Return (x, y) of the center of cell containing provided text 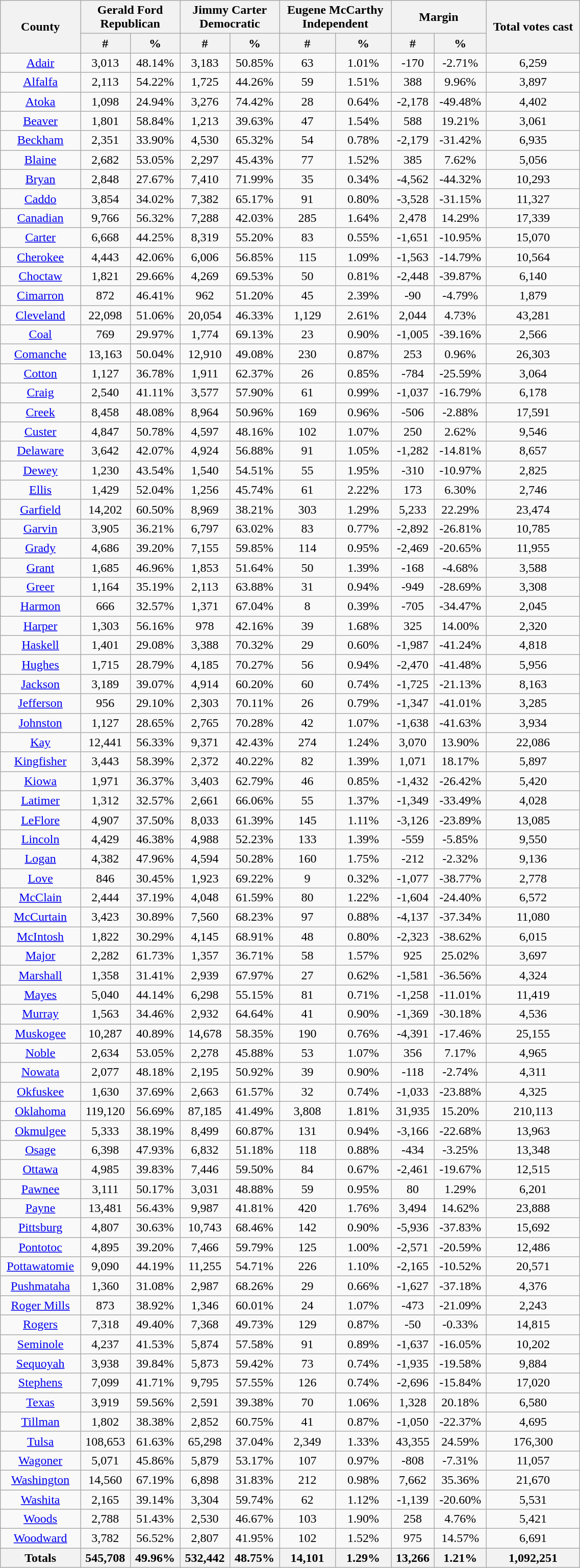
58 (307, 956)
4,914 (205, 684)
4,686 (106, 548)
0.71% (363, 995)
3,189 (106, 684)
5,420 (533, 781)
-30.18% (460, 1014)
Love (41, 878)
18.17% (460, 762)
Lincoln (41, 839)
7,368 (205, 1325)
59.56% (155, 1402)
-37.83% (460, 1228)
53.17% (255, 1460)
0.39% (363, 606)
61.59% (255, 898)
1,971 (106, 781)
81 (307, 995)
Stephens (41, 1383)
7,382 (205, 198)
51.18% (255, 1150)
14,560 (106, 1480)
42.06% (155, 257)
36.21% (155, 528)
1,164 (106, 587)
1,213 (205, 121)
2,848 (106, 179)
2,682 (106, 160)
2,939 (205, 975)
-1,581 (413, 975)
-24.40% (460, 898)
29.66% (155, 276)
4,429 (106, 839)
Garfield (41, 509)
37.04% (255, 1441)
1,802 (106, 1422)
5,956 (533, 665)
Ottawa (41, 1169)
Woodward (41, 1538)
61.39% (255, 820)
6,797 (205, 528)
1,685 (106, 568)
23,888 (533, 1208)
59.74% (255, 1499)
3,111 (106, 1189)
39.84% (155, 1363)
11,057 (533, 1460)
-4.79% (460, 296)
119,120 (106, 1111)
-2,323 (413, 937)
68.46% (255, 1228)
2.61% (363, 315)
2,932 (205, 1014)
13,163 (106, 354)
-34.47% (460, 606)
57.58% (255, 1344)
2,788 (106, 1519)
2,444 (106, 898)
McClain (41, 898)
23 (307, 335)
23,474 (533, 509)
-31.15% (460, 198)
39.83% (155, 1169)
-2,470 (413, 665)
34.46% (155, 1014)
62.37% (255, 373)
1,879 (533, 296)
-39.87% (460, 276)
-705 (413, 606)
2,566 (533, 335)
Harmon (41, 606)
30.45% (155, 878)
1,357 (205, 956)
22.29% (460, 509)
26,303 (533, 354)
-17.46% (460, 1033)
54.71% (255, 1267)
2,349 (307, 1441)
-41.48% (460, 665)
37.69% (155, 1092)
97 (307, 917)
0.97% (363, 1460)
17,591 (533, 412)
4,988 (205, 839)
22,086 (533, 742)
3,064 (533, 373)
9.96% (460, 82)
Johnston (41, 723)
McIntosh (41, 937)
9,090 (106, 1267)
48.18% (155, 1072)
60.50% (155, 509)
48.14% (155, 63)
1.95% (363, 470)
1,256 (205, 490)
3,577 (205, 393)
-19.58% (460, 1363)
-16.79% (460, 393)
388 (413, 82)
-506 (413, 412)
27.67% (155, 179)
2,852 (205, 1422)
1.22% (363, 898)
17,339 (533, 218)
-434 (413, 1150)
3,897 (533, 82)
Jefferson (41, 703)
Caddo (41, 198)
5,879 (205, 1460)
1.75% (363, 858)
15,692 (533, 1228)
7,155 (205, 548)
3,854 (106, 198)
8,458 (106, 412)
15.20% (460, 1111)
2,195 (205, 1072)
Adair (41, 63)
Woods (41, 1519)
-1,037 (413, 393)
Texas (41, 1402)
70.32% (255, 645)
9,884 (533, 1363)
56.52% (155, 1538)
7,466 (205, 1247)
Alfalfa (41, 82)
65.17% (255, 198)
54.51% (255, 470)
62.79% (255, 781)
20,571 (533, 1267)
173 (413, 490)
87,185 (205, 1111)
9,371 (205, 742)
Muskogee (41, 1033)
20.18% (460, 1402)
4,924 (205, 451)
1.76% (363, 1208)
82 (307, 762)
6,898 (205, 1480)
4,443 (106, 257)
46.41% (155, 296)
Mayes (41, 995)
Pittsburg (41, 1228)
4,965 (533, 1053)
588 (413, 121)
769 (106, 335)
133 (307, 839)
Jimmy CarterDemocratic (230, 17)
-0.33% (460, 1325)
5,333 (106, 1130)
2,778 (533, 878)
1.54% (363, 121)
-2.71% (460, 63)
3,697 (533, 956)
7,288 (205, 218)
-25.59% (460, 373)
51.20% (255, 296)
69.13% (255, 335)
-39.16% (460, 335)
Wagoner (41, 1460)
-38.77% (460, 878)
20,054 (205, 315)
1.33% (363, 1441)
25.02% (460, 956)
10,293 (533, 179)
1.90% (363, 1519)
Margin (439, 17)
38.38% (155, 1422)
-1,282 (413, 451)
210,113 (533, 1111)
44.14% (155, 995)
-19.67% (460, 1169)
39.14% (155, 1499)
6,259 (533, 63)
70.11% (255, 703)
-20.60% (460, 1499)
-10.97% (460, 470)
11,255 (205, 1267)
7,099 (106, 1383)
0.66% (363, 1286)
-2,179 (413, 140)
-41.63% (460, 723)
28 (307, 102)
4,048 (205, 898)
14,815 (533, 1325)
49.96% (155, 1558)
-20.59% (460, 1247)
975 (413, 1538)
-90 (413, 296)
Kay (41, 742)
37.50% (155, 820)
1,911 (205, 373)
5,040 (106, 995)
0.77% (363, 528)
Dewey (41, 470)
-2.32% (460, 858)
250 (413, 432)
545,708 (106, 1558)
1.00% (363, 1247)
Noble (41, 1053)
Atoka (41, 102)
-21.13% (460, 684)
35 (307, 179)
39.63% (255, 121)
13,266 (413, 1558)
-41.24% (460, 645)
-3,126 (413, 820)
9,795 (205, 1383)
4,907 (106, 820)
43,281 (533, 315)
49.73% (255, 1325)
1.64% (363, 218)
-3.25% (460, 1150)
1,346 (205, 1305)
6,691 (533, 1538)
Payne (41, 1208)
8,657 (533, 451)
4,269 (205, 276)
69.22% (255, 878)
4,028 (533, 800)
56 (307, 665)
45.74% (255, 490)
-5,936 (413, 1228)
962 (205, 296)
4,695 (533, 1422)
13,348 (533, 1150)
9,550 (533, 839)
230 (307, 354)
12,441 (106, 742)
48.08% (155, 412)
169 (307, 412)
58.35% (255, 1033)
Washita (41, 1499)
19.21% (460, 121)
1,725 (205, 82)
3,588 (533, 568)
-559 (413, 839)
3,031 (205, 1189)
532,442 (205, 1558)
50.92% (255, 1072)
-1,627 (413, 1286)
Pottawatomie (41, 1267)
160 (307, 858)
32 (307, 1092)
29.08% (155, 645)
51.64% (255, 568)
61.73% (155, 956)
-22.37% (460, 1422)
8,033 (205, 820)
1.10% (363, 1267)
3,808 (307, 1111)
56.32% (155, 218)
44.19% (155, 1267)
33.90% (155, 140)
59.42% (255, 1363)
35.19% (155, 587)
-16.05% (460, 1344)
Delaware (41, 451)
38.19% (155, 1130)
30.29% (155, 937)
5,874 (205, 1344)
40.22% (255, 762)
54 (307, 140)
-118 (413, 1072)
34.02% (155, 198)
1,923 (205, 878)
4,536 (533, 1014)
Totals (41, 1558)
Pontotoc (41, 1247)
1,360 (106, 1286)
Nowata (41, 1072)
1,630 (106, 1092)
6,015 (533, 937)
71.99% (255, 179)
Roger Mills (41, 1305)
-22.68% (460, 1130)
12,515 (533, 1169)
3,403 (205, 781)
8,319 (205, 237)
6,832 (205, 1150)
-2,571 (413, 1247)
0.34% (363, 179)
-808 (413, 1460)
Greer (41, 587)
10,202 (533, 1344)
-37.18% (460, 1286)
2,661 (205, 800)
61.63% (155, 1441)
4,185 (205, 665)
2,825 (533, 470)
Tillman (41, 1422)
6,572 (533, 898)
13.90% (460, 742)
6.30% (460, 490)
-4,391 (413, 1033)
1,098 (106, 102)
50.17% (155, 1189)
6,201 (533, 1189)
5,421 (533, 1519)
-1,563 (413, 257)
5,056 (533, 160)
6,935 (533, 140)
-784 (413, 373)
Pushmataha (41, 1286)
Custer (41, 432)
24.59% (460, 1441)
2,372 (205, 762)
2,663 (205, 1092)
2.62% (460, 432)
4,818 (533, 645)
68.91% (255, 937)
-14.79% (460, 257)
2,987 (205, 1286)
Canadian (41, 218)
28.79% (155, 665)
-949 (413, 587)
142 (307, 1228)
68.23% (255, 917)
212 (307, 1480)
125 (307, 1247)
4,895 (106, 1247)
68.26% (255, 1286)
Cherokee (41, 257)
-49.48% (460, 102)
4.76% (460, 1519)
1,774 (205, 335)
60.01% (255, 1305)
3,423 (106, 917)
872 (106, 296)
-4.68% (460, 568)
Garvin (41, 528)
956 (106, 703)
60.87% (255, 1130)
325 (413, 626)
1.06% (363, 1402)
41.53% (155, 1344)
-33.49% (460, 800)
Coal (41, 335)
44.26% (255, 82)
31.83% (255, 1480)
8,964 (205, 412)
2,045 (533, 606)
Latimer (41, 800)
60.75% (255, 1422)
-3,528 (413, 198)
3,070 (413, 742)
4,597 (205, 432)
70.27% (255, 665)
67.04% (255, 606)
17,020 (533, 1383)
Haskell (41, 645)
58.84% (155, 121)
3,308 (533, 587)
47 (307, 121)
1,801 (106, 121)
42.07% (155, 451)
46.67% (255, 1519)
-1,637 (413, 1344)
9,766 (106, 218)
9,987 (205, 1208)
31.08% (155, 1286)
7,662 (413, 1480)
24.94% (155, 102)
-1,987 (413, 645)
2,243 (533, 1305)
2.39% (363, 296)
1.11% (363, 820)
Okmulgee (41, 1130)
31.41% (155, 975)
52.23% (255, 839)
62 (307, 1499)
50.04% (155, 354)
190 (307, 1033)
129 (307, 1325)
420 (307, 1208)
36.78% (155, 373)
65,298 (205, 1441)
-1,033 (413, 1092)
4,324 (533, 975)
Gerald FordRepublican (131, 17)
69.53% (255, 276)
226 (307, 1267)
-10.52% (460, 1267)
-41.01% (460, 703)
56.88% (255, 451)
5,531 (533, 1499)
42.16% (255, 626)
9,546 (533, 432)
4,985 (106, 1169)
31 (307, 587)
7,560 (205, 917)
29.97% (155, 335)
41.95% (255, 1538)
-212 (413, 858)
4,376 (533, 1286)
-1,604 (413, 898)
14,202 (106, 509)
14,678 (205, 1033)
13,481 (106, 1208)
1.21% (460, 1558)
56.85% (255, 257)
70 (307, 1402)
47.93% (155, 1150)
Craig (41, 393)
2,165 (106, 1499)
21,670 (533, 1480)
-1,077 (413, 878)
-1,638 (413, 723)
-10.95% (460, 237)
Grady (41, 548)
63.88% (255, 587)
-1,432 (413, 781)
15,070 (533, 237)
38.21% (255, 509)
1,129 (307, 315)
24 (307, 1305)
Kingfisher (41, 762)
1,358 (106, 975)
303 (307, 509)
1,853 (205, 568)
48.16% (255, 432)
2,807 (205, 1538)
11,327 (533, 198)
-31.42% (460, 140)
1.37% (363, 800)
6,298 (205, 995)
51.06% (155, 315)
0.76% (363, 1033)
126 (307, 1383)
73 (307, 1363)
131 (307, 1130)
285 (307, 218)
Tulsa (41, 1441)
14.57% (460, 1538)
-2,178 (413, 102)
39.38% (255, 1402)
Beckham (41, 140)
46 (307, 781)
-1,347 (413, 703)
Bryan (41, 179)
1.81% (363, 1111)
65.32% (255, 140)
6,140 (533, 276)
115 (307, 257)
1,371 (205, 606)
7,446 (205, 1169)
59.85% (255, 548)
66.06% (255, 800)
30.63% (155, 1228)
103 (307, 1519)
29.10% (155, 703)
-21.09% (460, 1305)
978 (205, 626)
6,178 (533, 393)
-310 (413, 470)
1,328 (413, 1402)
38.92% (155, 1305)
3,276 (205, 102)
-2,448 (413, 276)
22,098 (106, 315)
43,355 (413, 1441)
Sequoyah (41, 1363)
0.98% (363, 1480)
Blaine (41, 160)
-26.81% (460, 528)
3,013 (106, 63)
9,136 (533, 858)
-2.88% (460, 412)
31,935 (413, 1111)
36.37% (155, 781)
4,402 (533, 102)
3,443 (106, 762)
1.09% (363, 257)
60.20% (255, 684)
-4,137 (413, 917)
-1,349 (413, 800)
McCurtain (41, 917)
6,580 (533, 1402)
4,847 (106, 432)
Jackson (41, 684)
1,401 (106, 645)
2,282 (106, 956)
50.96% (255, 412)
55.15% (255, 995)
8,969 (205, 509)
2,591 (205, 1402)
-38.62% (460, 937)
5,873 (205, 1363)
-2.74% (460, 1072)
253 (413, 354)
5,897 (533, 762)
Kiowa (41, 781)
1,303 (106, 626)
0.32% (363, 878)
36.71% (255, 956)
7,318 (106, 1325)
2,634 (106, 1053)
10,287 (106, 1033)
107 (307, 1460)
Comanche (41, 354)
Ellis (41, 490)
-2,892 (413, 528)
114 (307, 548)
2,278 (205, 1053)
356 (413, 1053)
14.29% (460, 218)
1.57% (363, 956)
-1,935 (413, 1363)
Murray (41, 1014)
41.81% (255, 1208)
67.19% (155, 1480)
-4,562 (413, 179)
2,540 (106, 393)
Okfuskee (41, 1092)
49.40% (155, 1325)
56.69% (155, 1111)
56.33% (155, 742)
145 (307, 820)
Marshall (41, 975)
108,653 (106, 1441)
Choctaw (41, 276)
Major (41, 956)
54.22% (155, 82)
-11.01% (460, 995)
14.00% (460, 626)
1,540 (205, 470)
1,715 (106, 665)
0.64% (363, 102)
1.51% (363, 82)
55.20% (255, 237)
873 (106, 1305)
-23.89% (460, 820)
10,743 (205, 1228)
4,311 (533, 1072)
-168 (413, 568)
52.04% (155, 490)
2,530 (205, 1519)
2,746 (533, 490)
12,910 (205, 354)
3,388 (205, 645)
2,765 (205, 723)
77 (307, 160)
59.79% (255, 1247)
Cotton (41, 373)
74.42% (255, 102)
2,303 (205, 703)
4,530 (205, 140)
12,486 (533, 1247)
4,325 (533, 1092)
Osage (41, 1150)
45.86% (155, 1460)
48 (307, 937)
-23.88% (460, 1092)
925 (413, 956)
LeFlore (41, 820)
3,919 (106, 1402)
1.68% (363, 626)
45.88% (255, 1053)
Hughes (41, 665)
67.97% (255, 975)
-1,005 (413, 335)
-170 (413, 63)
0.60% (363, 645)
3,183 (205, 63)
1.05% (363, 451)
385 (413, 160)
41.11% (155, 393)
-1,050 (413, 1422)
0.89% (363, 1344)
35.36% (460, 1480)
4.73% (460, 315)
63.02% (255, 528)
9 (307, 878)
-26.42% (460, 781)
Total votes cast (533, 27)
13,963 (533, 1130)
60 (307, 684)
-36.56% (460, 975)
-2,461 (413, 1169)
28.65% (155, 723)
1,429 (106, 490)
0.67% (363, 1169)
11,955 (533, 548)
176,300 (533, 1441)
Carter (41, 237)
42.03% (255, 218)
27 (307, 975)
70.28% (255, 723)
13,085 (533, 820)
-5.85% (460, 839)
50.85% (255, 63)
41.71% (155, 1383)
-28.69% (460, 587)
8,163 (533, 684)
49.08% (255, 354)
11,419 (533, 995)
7,410 (205, 179)
-1,369 (413, 1014)
-1,139 (413, 1499)
3,938 (106, 1363)
56.43% (155, 1208)
0.55% (363, 237)
2,478 (413, 218)
1,071 (413, 762)
61.57% (255, 1092)
3,642 (106, 451)
4,382 (106, 858)
39.07% (155, 684)
-44.32% (460, 179)
42.43% (255, 742)
-15.84% (460, 1383)
846 (106, 878)
6,006 (205, 257)
3,782 (106, 1538)
2,351 (106, 140)
3,304 (205, 1499)
Creek (41, 412)
1.01% (363, 63)
1,230 (106, 470)
50.28% (255, 858)
Eugene McCarthyIndependent (336, 17)
1.12% (363, 1499)
7.17% (460, 1053)
Harper (41, 626)
2,320 (533, 626)
0.81% (363, 276)
2,297 (205, 160)
45 (307, 296)
5,233 (413, 509)
0.78% (363, 140)
45.43% (255, 160)
46.96% (155, 568)
118 (307, 1150)
Cimarron (41, 296)
-2,165 (413, 1267)
-1,651 (413, 237)
Rogers (41, 1325)
-2,469 (413, 548)
41.49% (255, 1111)
4,594 (205, 858)
57.55% (255, 1383)
46.33% (255, 315)
64.64% (255, 1014)
Washington (41, 1480)
3,285 (533, 703)
-37.34% (460, 917)
57.90% (255, 393)
40.89% (155, 1033)
Cleveland (41, 315)
Beaver (41, 121)
48.75% (255, 1558)
Pawnee (41, 1189)
Grant (41, 568)
84 (307, 1169)
8 (307, 606)
8,499 (205, 1130)
3,061 (533, 121)
63 (307, 63)
14.62% (460, 1208)
666 (106, 606)
4,807 (106, 1228)
-1,258 (413, 995)
4,145 (205, 937)
5,071 (106, 1460)
42 (307, 723)
46.38% (155, 839)
Oklahoma (41, 1111)
51.43% (155, 1519)
44.25% (155, 237)
56.16% (155, 626)
-7.31% (460, 1460)
30.89% (155, 917)
6,398 (106, 1150)
-50 (413, 1325)
11,080 (533, 917)
0.99% (363, 393)
-20.65% (460, 548)
3,905 (106, 528)
1,092,251 (533, 1558)
58.39% (155, 762)
10,564 (533, 257)
0.79% (363, 703)
37.19% (155, 898)
2,044 (413, 315)
14,101 (307, 1558)
2.22% (363, 490)
4,237 (106, 1344)
-14.81% (460, 451)
6,668 (106, 237)
Logan (41, 858)
1,563 (106, 1014)
50.78% (155, 432)
47.96% (155, 858)
59.50% (255, 1169)
7.62% (460, 160)
1.24% (363, 742)
48.88% (255, 1189)
1,821 (106, 276)
43.54% (155, 470)
274 (307, 742)
3,934 (533, 723)
0.62% (363, 975)
10,785 (533, 528)
258 (413, 1519)
County (41, 27)
3,494 (413, 1208)
1,822 (106, 937)
25,155 (533, 1033)
-3,166 (413, 1130)
-2,696 (413, 1383)
Seminole (41, 1344)
1,312 (106, 800)
-1,725 (413, 684)
2,077 (106, 1072)
-473 (413, 1305)
53 (307, 1053)
